Determine the [X, Y] coordinate at the center of the cell enclosing the given text.  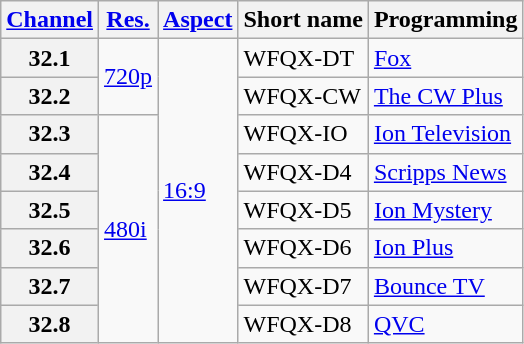
The CW Plus [446, 96]
WFQX-D5 [303, 210]
Bounce TV [446, 286]
32.1 [50, 58]
WFQX-D4 [303, 172]
Ion Television [446, 134]
Channel [50, 20]
WFQX-D8 [303, 324]
Ion Mystery [446, 210]
Ion Plus [446, 248]
WFQX-D7 [303, 286]
Aspect [198, 20]
32.7 [50, 286]
Res. [128, 20]
32.8 [50, 324]
16:9 [198, 191]
Fox [446, 58]
Scripps News [446, 172]
32.2 [50, 96]
720p [128, 77]
QVC [446, 324]
480i [128, 229]
WFQX-CW [303, 96]
32.5 [50, 210]
WFQX-D6 [303, 248]
Short name [303, 20]
32.6 [50, 248]
32.3 [50, 134]
WFQX-IO [303, 134]
32.4 [50, 172]
Programming [446, 20]
WFQX-DT [303, 58]
